Determine the [X, Y] coordinate at the center of the cell enclosing the given text.  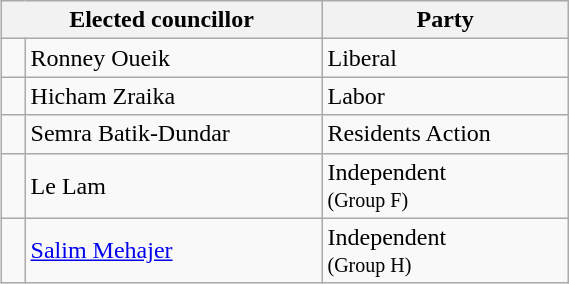
Residents Action [445, 134]
Liberal [445, 58]
Le Lam [174, 186]
Salim Mehajer [174, 250]
Independent (Group H) [445, 250]
Party [445, 20]
Labor [445, 96]
Ronney Oueik [174, 58]
Semra Batik-Dundar [174, 134]
Elected councillor [162, 20]
Hicham Zraika [174, 96]
Independent (Group F) [445, 186]
